From the cell containing the given text, extract its center point as (x, y) coordinate. 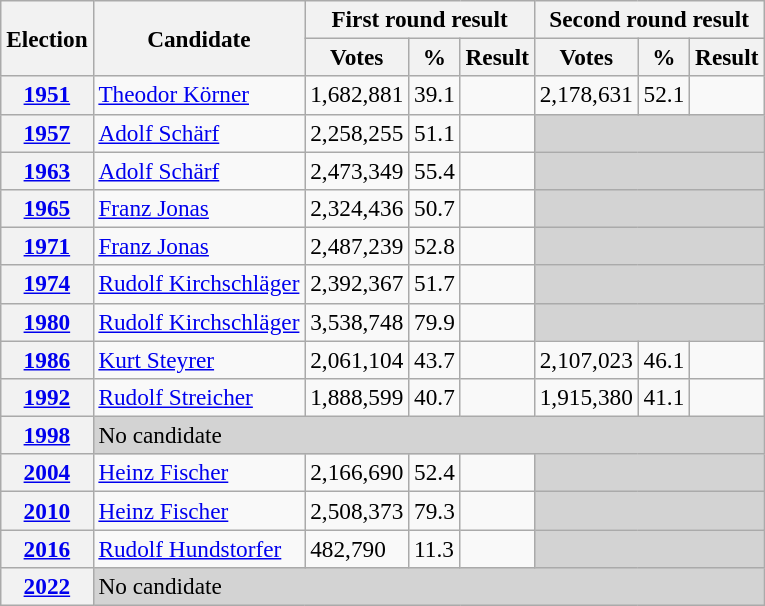
52.1 (664, 95)
43.7 (435, 359)
1951 (47, 95)
1974 (47, 284)
Rudolf Streicher (199, 397)
2,166,690 (357, 473)
Theodor Körner (199, 95)
Election (47, 38)
Candidate (199, 38)
1980 (47, 322)
50.7 (435, 208)
2,324,436 (357, 208)
Rudolf Hundstorfer (199, 548)
2,107,023 (586, 359)
39.1 (435, 95)
46.1 (664, 359)
1965 (47, 208)
Second round result (649, 19)
2010 (47, 510)
Kurt Steyrer (199, 359)
2022 (47, 586)
2016 (47, 548)
1957 (47, 133)
11.3 (435, 548)
52.8 (435, 246)
1992 (47, 397)
1998 (47, 435)
482,790 (357, 548)
1963 (47, 170)
79.3 (435, 510)
2,473,349 (357, 170)
2,487,239 (357, 246)
2,508,373 (357, 510)
52.4 (435, 473)
51.1 (435, 133)
41.1 (664, 397)
1986 (47, 359)
First round result (420, 19)
40.7 (435, 397)
51.7 (435, 284)
1,915,380 (586, 397)
2,178,631 (586, 95)
3,538,748 (357, 322)
79.9 (435, 322)
1,888,599 (357, 397)
2,258,255 (357, 133)
1,682,881 (357, 95)
2,392,367 (357, 284)
55.4 (435, 170)
2004 (47, 473)
1971 (47, 246)
2,061,104 (357, 359)
